Find where the given text appears and provide that cell's center as (X, Y) coordinate. 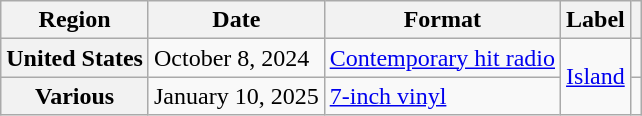
Island (596, 77)
Various (75, 96)
October 8, 2024 (236, 58)
Region (75, 20)
United States (75, 58)
Label (596, 20)
Date (236, 20)
January 10, 2025 (236, 96)
Format (442, 20)
7-inch vinyl (442, 96)
Contemporary hit radio (442, 58)
